Identify which cell holds the provided text, then report its [x, y] central coordinate. 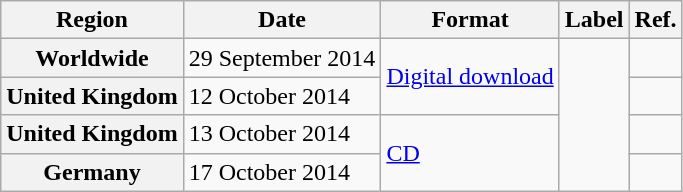
Worldwide [92, 58]
29 September 2014 [282, 58]
Germany [92, 172]
Ref. [656, 20]
CD [470, 153]
Digital download [470, 77]
Region [92, 20]
Format [470, 20]
Date [282, 20]
13 October 2014 [282, 134]
17 October 2014 [282, 172]
Label [594, 20]
12 October 2014 [282, 96]
